Scan for the cell matching the given text and deliver its (X, Y) coordinate at center. 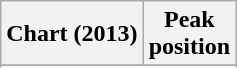
Peakposition (189, 34)
Chart (2013) (72, 34)
